Find where the given text appears and provide that cell's center as (X, Y) coordinate. 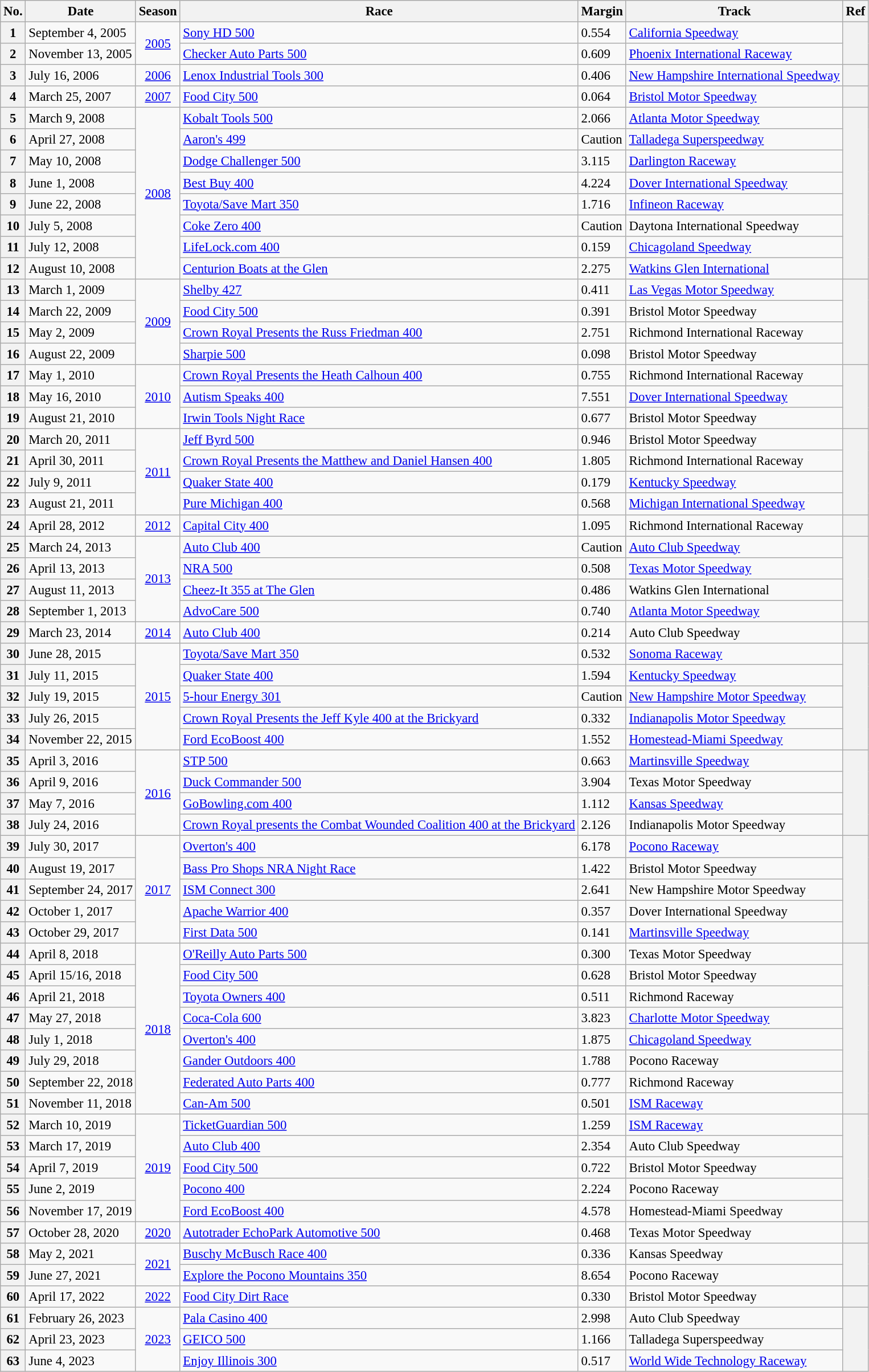
Jeff Byrd 500 (379, 440)
O'Reilly Auto Parts 500 (379, 954)
56 (13, 1211)
Toyota Owners 400 (379, 997)
Irwin Tools Night Race (379, 418)
0.064 (602, 97)
Michigan International Speedway (735, 504)
Crown Royal presents the Combat Wounded Coalition 400 at the Brickyard (379, 826)
2007 (158, 97)
0.777 (602, 1083)
Centurion Boats at the Glen (379, 268)
3 (13, 76)
Shelby 427 (379, 290)
1.805 (602, 461)
Apache Warrior 400 (379, 911)
Sharpie 500 (379, 354)
28 (13, 611)
Gander Outdoors 400 (379, 1061)
3.823 (602, 1018)
June 28, 2015 (81, 654)
April 30, 2011 (81, 461)
May 2, 2021 (81, 1253)
Autotrader EchoPark Automotive 500 (379, 1232)
Las Vegas Motor Speedway (735, 290)
2018 (158, 1029)
Aaron's 499 (379, 140)
15 (13, 333)
Charlotte Motor Speedway (735, 1018)
July 26, 2015 (81, 718)
19 (13, 418)
October 28, 2020 (81, 1232)
TicketGuardian 500 (379, 1125)
0.330 (602, 1297)
July 30, 2017 (81, 847)
4 (13, 97)
2.998 (602, 1318)
25 (13, 547)
Pocono 400 (379, 1190)
Sony HD 500 (379, 33)
40 (13, 868)
Track (735, 11)
May 2, 2009 (81, 333)
March 23, 2014 (81, 632)
5 (13, 119)
April 9, 2016 (81, 782)
0.141 (602, 932)
June 1, 2008 (81, 183)
September 4, 2005 (81, 33)
2.126 (602, 826)
0.755 (602, 375)
November 17, 2019 (81, 1211)
0.159 (602, 247)
7 (13, 161)
May 16, 2010 (81, 397)
54 (13, 1168)
0.406 (602, 76)
11 (13, 247)
0.214 (602, 632)
World Wide Technology Raceway (735, 1361)
21 (13, 461)
August 11, 2013 (81, 590)
0.554 (602, 33)
July 16, 2006 (81, 76)
Buschy McBusch Race 400 (379, 1253)
April 3, 2016 (81, 761)
0.391 (602, 311)
GoBowling.com 400 (379, 804)
10 (13, 226)
0.411 (602, 290)
April 27, 2008 (81, 140)
0.501 (602, 1104)
43 (13, 932)
June 4, 2023 (81, 1361)
60 (13, 1297)
March 22, 2009 (81, 311)
0.332 (602, 718)
57 (13, 1232)
July 11, 2015 (81, 675)
1 (13, 33)
1.594 (602, 675)
2.641 (602, 889)
12 (13, 268)
62 (13, 1340)
1.166 (602, 1340)
1.788 (602, 1061)
7.551 (602, 397)
0.568 (602, 504)
Margin (602, 11)
0.628 (602, 975)
0.508 (602, 568)
2.224 (602, 1190)
April 21, 2018 (81, 997)
8 (13, 183)
May 10, 2008 (81, 161)
0.300 (602, 954)
20 (13, 440)
July 9, 2011 (81, 483)
58 (13, 1253)
4.578 (602, 1211)
November 22, 2015 (81, 740)
9 (13, 204)
GEICO 500 (379, 1340)
July 5, 2008 (81, 226)
6 (13, 140)
No. (13, 11)
August 22, 2009 (81, 354)
18 (13, 397)
0.722 (602, 1168)
April 17, 2022 (81, 1297)
0.946 (602, 440)
September 1, 2013 (81, 611)
2006 (158, 76)
4.224 (602, 183)
59 (13, 1275)
45 (13, 975)
Federated Auto Parts 400 (379, 1083)
2010 (158, 397)
ISM Connect 300 (379, 889)
61 (13, 1318)
2011 (158, 472)
2015 (158, 697)
0.179 (602, 483)
Sonoma Raceway (735, 654)
April 28, 2012 (81, 525)
53 (13, 1146)
0.336 (602, 1253)
September 22, 2018 (81, 1083)
Crown Royal Presents the Matthew and Daniel Hansen 400 (379, 461)
November 13, 2005 (81, 54)
29 (13, 632)
26 (13, 568)
AdvoCare 500 (379, 611)
1.112 (602, 804)
41 (13, 889)
2005 (158, 43)
Date (81, 11)
April 23, 2023 (81, 1340)
April 8, 2018 (81, 954)
STP 500 (379, 761)
Daytona International Speedway (735, 226)
5-hour Energy 301 (379, 697)
2017 (158, 889)
0.609 (602, 54)
Can-Am 500 (379, 1104)
55 (13, 1190)
Ref (855, 11)
March 1, 2009 (81, 290)
March 17, 2019 (81, 1146)
August 21, 2011 (81, 504)
Cheez-It 355 at The Glen (379, 590)
0.740 (602, 611)
1.716 (602, 204)
42 (13, 911)
Best Buy 400 (379, 183)
2016 (158, 793)
46 (13, 997)
Coca-Cola 600 (379, 1018)
0.677 (602, 418)
0.468 (602, 1232)
0.486 (602, 590)
Explore the Pocono Mountains 350 (379, 1275)
2013 (158, 579)
3.904 (602, 782)
March 10, 2019 (81, 1125)
2.354 (602, 1146)
48 (13, 1039)
March 20, 2011 (81, 440)
63 (13, 1361)
1.095 (602, 525)
Bass Pro Shops NRA Night Race (379, 868)
July 19, 2015 (81, 697)
6.178 (602, 847)
3.115 (602, 161)
2008 (158, 194)
0.098 (602, 354)
Lenox Industrial Tools 300 (379, 76)
1.552 (602, 740)
52 (13, 1125)
2020 (158, 1232)
0.663 (602, 761)
Duck Commander 500 (379, 782)
February 26, 2023 (81, 1318)
36 (13, 782)
33 (13, 718)
2 (13, 54)
31 (13, 675)
October 29, 2017 (81, 932)
38 (13, 826)
September 24, 2017 (81, 889)
44 (13, 954)
August 19, 2017 (81, 868)
49 (13, 1061)
June 27, 2021 (81, 1275)
0.532 (602, 654)
27 (13, 590)
23 (13, 504)
Autism Speaks 400 (379, 397)
July 24, 2016 (81, 826)
May 27, 2018 (81, 1018)
1.259 (602, 1125)
Crown Royal Presents the Russ Friedman 400 (379, 333)
1.422 (602, 868)
30 (13, 654)
First Data 500 (379, 932)
Crown Royal Presents the Heath Calhoun 400 (379, 375)
April 13, 2013 (81, 568)
2.751 (602, 333)
35 (13, 761)
Darlington Raceway (735, 161)
34 (13, 740)
March 9, 2008 (81, 119)
Coke Zero 400 (379, 226)
Infineon Raceway (735, 204)
0.517 (602, 1361)
August 10, 2008 (81, 268)
39 (13, 847)
Phoenix International Raceway (735, 54)
LifeLock.com 400 (379, 247)
0.511 (602, 997)
0.357 (602, 911)
37 (13, 804)
Food City Dirt Race (379, 1297)
32 (13, 697)
August 21, 2010 (81, 418)
13 (13, 290)
47 (13, 1018)
14 (13, 311)
2009 (158, 322)
Pala Casino 400 (379, 1318)
April 7, 2019 (81, 1168)
June 2, 2019 (81, 1190)
April 15/16, 2018 (81, 975)
November 11, 2018 (81, 1104)
Crown Royal Presents the Jeff Kyle 400 at the Brickyard (379, 718)
Race (379, 11)
October 1, 2017 (81, 911)
Enjoy Illinois 300 (379, 1361)
Kobalt Tools 500 (379, 119)
Season (158, 11)
July 12, 2008 (81, 247)
March 24, 2013 (81, 547)
Dodge Challenger 500 (379, 161)
2012 (158, 525)
June 22, 2008 (81, 204)
8.654 (602, 1275)
New Hampshire International Speedway (735, 76)
2022 (158, 1297)
2023 (158, 1339)
July 29, 2018 (81, 1061)
22 (13, 483)
51 (13, 1104)
50 (13, 1083)
May 7, 2016 (81, 804)
2.275 (602, 268)
2014 (158, 632)
24 (13, 525)
California Speedway (735, 33)
2021 (158, 1264)
16 (13, 354)
Capital City 400 (379, 525)
July 1, 2018 (81, 1039)
2019 (158, 1168)
Pure Michigan 400 (379, 504)
2.066 (602, 119)
March 25, 2007 (81, 97)
1.875 (602, 1039)
May 1, 2010 (81, 375)
17 (13, 375)
Checker Auto Parts 500 (379, 54)
NRA 500 (379, 568)
